From the cell containing the given text, extract its center point as [x, y] coordinate. 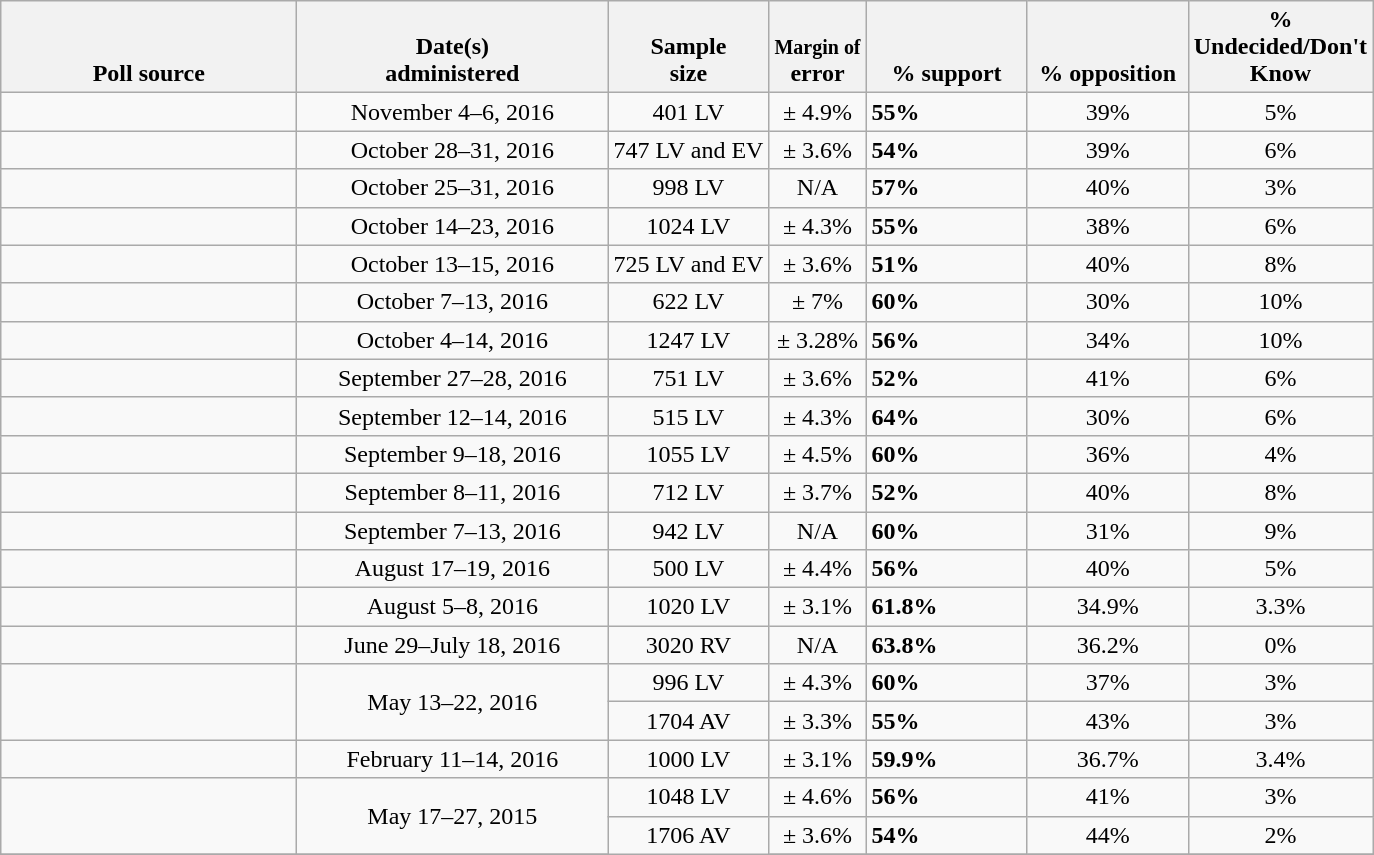
43% [1108, 721]
31% [1108, 531]
± 3.3% [818, 721]
36.7% [1108, 759]
September 8–11, 2016 [452, 492]
September 27–28, 2016 [452, 378]
712 LV [688, 492]
36% [1108, 454]
May 13–22, 2016 [452, 702]
February 11–14, 2016 [452, 759]
± 4.6% [818, 797]
37% [1108, 683]
942 LV [688, 531]
2% [1280, 835]
October 25–31, 2016 [452, 188]
3020 RV [688, 645]
38% [1108, 226]
622 LV [688, 302]
998 LV [688, 188]
401 LV [688, 112]
1706 AV [688, 835]
59.9% [946, 759]
4% [1280, 454]
9% [1280, 531]
November 4–6, 2016 [452, 112]
1000 LV [688, 759]
± 3.7% [818, 492]
Samplesize [688, 47]
August 5–8, 2016 [452, 607]
October 7–13, 2016 [452, 302]
± 7% [818, 302]
% opposition [1108, 47]
September 12–14, 2016 [452, 416]
± 4.5% [818, 454]
% support [946, 47]
October 13–15, 2016 [452, 264]
± 4.9% [818, 112]
1048 LV [688, 797]
64% [946, 416]
0% [1280, 645]
1020 LV [688, 607]
3.3% [1280, 607]
61.8% [946, 607]
June 29–July 18, 2016 [452, 645]
3.4% [1280, 759]
725 LV and EV [688, 264]
63.8% [946, 645]
October 28–31, 2016 [452, 150]
± 3.28% [818, 340]
± 4.4% [818, 569]
57% [946, 188]
34.9% [1108, 607]
October 14–23, 2016 [452, 226]
August 17–19, 2016 [452, 569]
500 LV [688, 569]
751 LV [688, 378]
34% [1108, 340]
Poll source [149, 47]
% Undecided/Don't Know [1280, 47]
September 7–13, 2016 [452, 531]
515 LV [688, 416]
May 17–27, 2015 [452, 816]
1024 LV [688, 226]
996 LV [688, 683]
1055 LV [688, 454]
1247 LV [688, 340]
October 4–14, 2016 [452, 340]
Margin oferror [818, 47]
44% [1108, 835]
Date(s)administered [452, 47]
36.2% [1108, 645]
1704 AV [688, 721]
51% [946, 264]
September 9–18, 2016 [452, 454]
747 LV and EV [688, 150]
